From the cell containing the given text, extract its center point as (X, Y) coordinate. 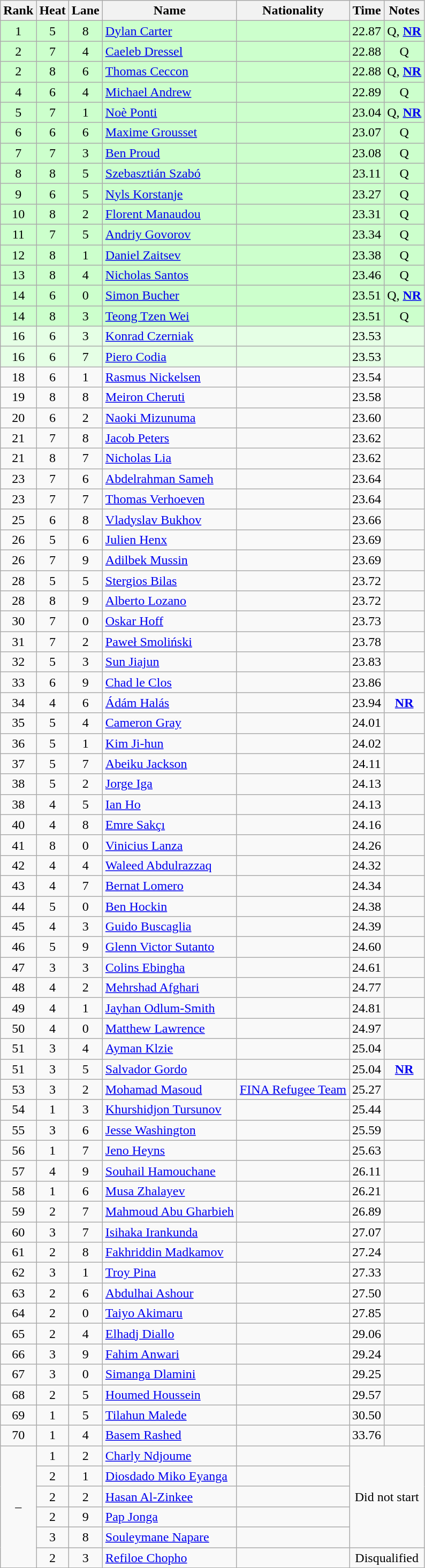
Emre Sakçı (169, 825)
23.83 (367, 662)
25.59 (367, 1130)
18 (18, 377)
Heat (52, 11)
61 (18, 1252)
23.04 (367, 112)
Noè Ponti (169, 112)
Stergios Bilas (169, 580)
Nicholas Santos (169, 275)
Pap Jonga (169, 1517)
27.07 (367, 1232)
Tilahun Malede (169, 1415)
Did not start (387, 1496)
53 (18, 1089)
Piero Codia (169, 357)
Fahim Anwari (169, 1354)
26.21 (367, 1191)
Hasan Al-Zinkee (169, 1496)
Alberto Lozano (169, 601)
62 (18, 1273)
31 (18, 642)
23.38 (367, 255)
Souhail Hamouchane (169, 1171)
66 (18, 1354)
Fakhriddin Madkamov (169, 1252)
48 (18, 988)
Vladyslav Bukhov (169, 519)
45 (18, 927)
56 (18, 1150)
50 (18, 1028)
65 (18, 1334)
Ádám Halás (169, 703)
Ian Ho (169, 804)
67 (18, 1374)
24.77 (367, 988)
Ben Hockin (169, 906)
26.11 (367, 1171)
Elhadj Diallo (169, 1334)
23.07 (367, 133)
40 (18, 825)
23.94 (367, 703)
44 (18, 906)
12 (18, 255)
24.32 (367, 865)
Szebasztián Szabó (169, 173)
24.16 (367, 825)
Chad le Clos (169, 682)
Abdulhai Ashour (169, 1293)
11 (18, 234)
Jorge Iga (169, 784)
43 (18, 886)
54 (18, 1110)
64 (18, 1313)
Time (367, 11)
Simon Bucher (169, 296)
Refiloe Chopho (169, 1558)
69 (18, 1415)
29.57 (367, 1395)
24.60 (367, 947)
Nyls Korstanje (169, 194)
25.27 (367, 1089)
Waleed Abdulrazzaq (169, 865)
Mahmoud Abu Gharbieh (169, 1211)
Julien Henx (169, 540)
29.25 (367, 1374)
Meiron Cheruti (169, 397)
Teong Tzen Wei (169, 316)
Rank (18, 11)
23.86 (367, 682)
Abeiku Jackson (169, 764)
Vinicius Lanza (169, 845)
47 (18, 967)
25 (18, 519)
27.33 (367, 1273)
23.27 (367, 194)
Jayhan Odlum-Smith (169, 1008)
Jesse Washington (169, 1130)
41 (18, 845)
Simanga Dlamini (169, 1374)
Konrad Czerniak (169, 336)
42 (18, 865)
29.06 (367, 1334)
23.78 (367, 642)
Caeleb Dressel (169, 51)
23.54 (367, 377)
58 (18, 1191)
55 (18, 1130)
24.38 (367, 906)
FINA Refugee Team (293, 1089)
33 (18, 682)
23.60 (367, 418)
Rasmus Nickelsen (169, 377)
Name (169, 11)
Naoki Mizunuma (169, 418)
Salvador Gordo (169, 1069)
Glenn Victor Sutanto (169, 947)
Troy Pina (169, 1273)
24.97 (367, 1028)
20 (18, 418)
23.46 (367, 275)
Maxime Grousset (169, 133)
33.76 (367, 1435)
23.58 (367, 397)
Disqualified (387, 1558)
63 (18, 1293)
23.31 (367, 214)
Oskar Hoff (169, 621)
Jeno Heyns (169, 1150)
30 (18, 621)
24.34 (367, 886)
22.89 (367, 92)
60 (18, 1232)
Michael Andrew (169, 92)
Paweł Smoliński (169, 642)
24.81 (367, 1008)
23.08 (367, 153)
Thomas Verhoeven (169, 499)
Cameron Gray (169, 723)
Charly Ndjoume (169, 1456)
24.01 (367, 723)
59 (18, 1211)
35 (18, 723)
Khurshidjon Tursunov (169, 1110)
37 (18, 764)
Kim Ji-hun (169, 743)
Taiyo Akimaru (169, 1313)
Guido Buscaglia (169, 927)
Ben Proud (169, 153)
49 (18, 1008)
24.02 (367, 743)
Nicholas Lia (169, 458)
70 (18, 1435)
Souleymane Napare (169, 1537)
26.89 (367, 1211)
22.87 (367, 31)
13 (18, 275)
23.11 (367, 173)
25.63 (367, 1150)
24.26 (367, 845)
Ayman Klzie (169, 1049)
24.11 (367, 764)
27.50 (367, 1293)
24.39 (367, 927)
Notes (405, 11)
23.66 (367, 519)
Bernat Lomero (169, 886)
24.61 (367, 967)
Mehrshad Afghari (169, 988)
Jacob Peters (169, 438)
30.50 (367, 1415)
27.85 (367, 1313)
68 (18, 1395)
Nationality (293, 11)
Basem Rashed (169, 1435)
Florent Manaudou (169, 214)
Houmed Houssein (169, 1395)
Isihaka Irankunda (169, 1232)
46 (18, 947)
23.34 (367, 234)
Thomas Ceccon (169, 72)
– (18, 1506)
10 (18, 214)
Daniel Zaitsev (169, 255)
23.73 (367, 621)
Adilbek Mussin (169, 560)
Colins Ebingha (169, 967)
Abdelrahman Sameh (169, 479)
27.24 (367, 1252)
36 (18, 743)
Matthew Lawrence (169, 1028)
Dylan Carter (169, 31)
Mohamad Masoud (169, 1089)
Andriy Govorov (169, 234)
Diosdado Miko Eyanga (169, 1476)
57 (18, 1171)
29.24 (367, 1354)
34 (18, 703)
19 (18, 397)
Lane (86, 11)
Musa Zhalayev (169, 1191)
Sun Jiajun (169, 662)
25.44 (367, 1110)
32 (18, 662)
